Capture the cell that displays the provided text and extract its [X, Y] central coordinate. 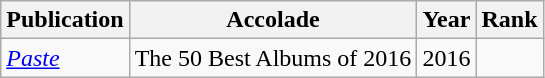
The 50 Best Albums of 2016 [273, 58]
Rank [510, 20]
Year [446, 20]
Publication [65, 20]
Accolade [273, 20]
2016 [446, 58]
Paste [65, 58]
